Identify which cell holds the provided text, then report its [X, Y] central coordinate. 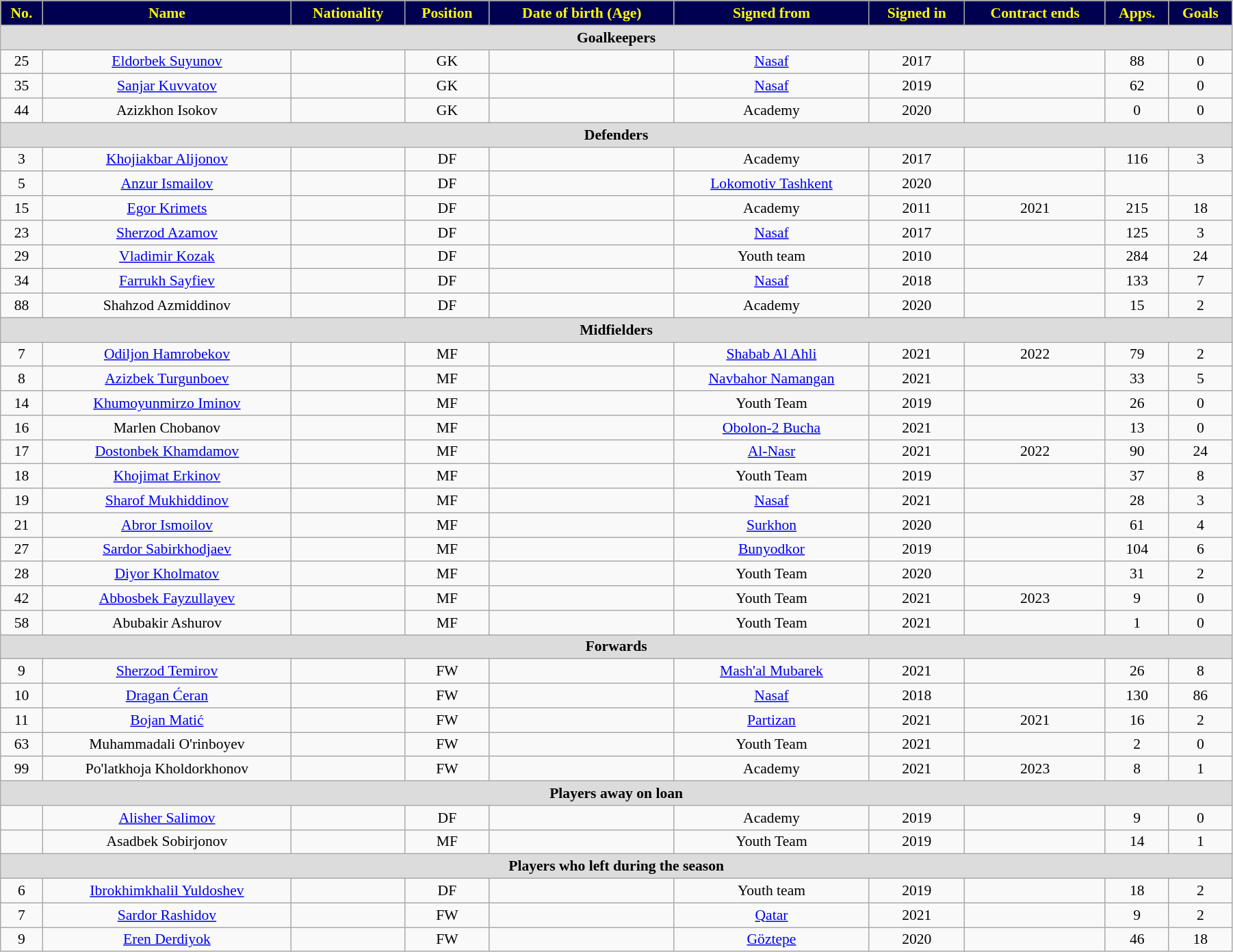
61 [1137, 525]
13 [1137, 428]
Anzur Ismailov [167, 184]
215 [1137, 208]
Navbahor Namangan [771, 379]
Diyor Kholmatov [167, 574]
Abbosbek Fayzullayev [167, 598]
63 [22, 745]
62 [1137, 86]
35 [22, 86]
2011 [917, 208]
23 [22, 233]
Muhammadali O'rinboyev [167, 745]
29 [22, 257]
Azizkhon Isokov [167, 111]
79 [1137, 355]
Apps. [1137, 13]
34 [22, 281]
21 [22, 525]
130 [1137, 696]
Eldorbek Suyunov [167, 62]
284 [1137, 257]
4 [1200, 525]
Khumoyunmirzo Iminov [167, 403]
Obolon-2 Bucha [771, 428]
25 [22, 62]
Goals [1200, 13]
Sardor Sabirkhodjaev [167, 550]
Sherzod Azamov [167, 233]
Vladimir Kozak [167, 257]
33 [1137, 379]
Defenders [616, 135]
Sharof Mukhiddinov [167, 501]
104 [1137, 550]
Asadbek Sobirjonov [167, 842]
Position [447, 13]
Azizbek Turgunboev [167, 379]
No. [22, 13]
90 [1137, 452]
Sardor Rashidov [167, 915]
Dostonbek Khamdamov [167, 452]
17 [22, 452]
Players away on loan [616, 793]
133 [1137, 281]
Eren Derdiyok [167, 940]
Bojan Matić [167, 720]
Ibrokhimkhalil Yuldoshev [167, 891]
Dragan Ćeran [167, 696]
Nationality [348, 13]
Abror Ismoilov [167, 525]
42 [22, 598]
Lokomotiv Tashkent [771, 184]
99 [22, 769]
Partizan [771, 720]
44 [22, 111]
31 [1137, 574]
Players who left during the season [616, 866]
Signed in [917, 13]
Po'latkhoja Kholdorkhonov [167, 769]
116 [1137, 159]
Sherzod Temirov [167, 671]
86 [1200, 696]
Qatar [771, 915]
11 [22, 720]
37 [1137, 476]
Sanjar Kuvvatov [167, 86]
27 [22, 550]
Abubakir Ashurov [167, 623]
Shabab Al Ahli [771, 355]
Mash'al Mubarek [771, 671]
2010 [917, 257]
58 [22, 623]
Odiljon Hamrobekov [167, 355]
Göztepe [771, 940]
Contract ends [1035, 13]
Goalkeepers [616, 38]
Egor Krimets [167, 208]
125 [1137, 233]
Midfielders [616, 330]
19 [22, 501]
Khojiakbar Alijonov [167, 159]
Alisher Salimov [167, 818]
Name [167, 13]
Marlen Chobanov [167, 428]
10 [22, 696]
Forwards [616, 647]
46 [1137, 940]
Signed from [771, 13]
Bunyodkor [771, 550]
Farrukh Sayfiev [167, 281]
Date of birth (Age) [582, 13]
Surkhon [771, 525]
Shahzod Azmiddinov [167, 306]
Khojimat Erkinov [167, 476]
Al-Nasr [771, 452]
